Provide the (X, Y) coordinate of the cell's center where the given text is located.  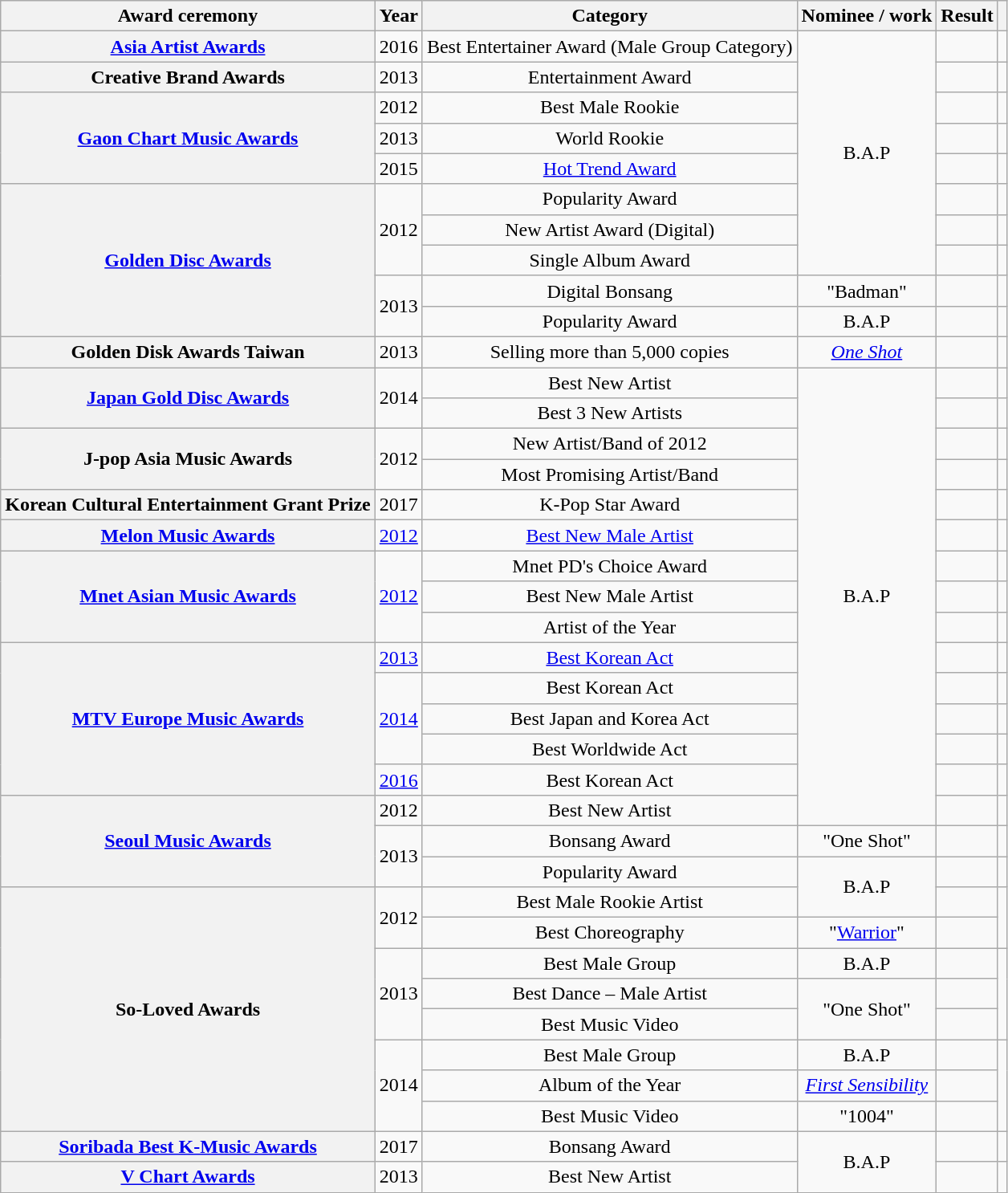
Digital Bonsang (610, 291)
Gaon Chart Music Awards (188, 138)
Creative Brand Awards (188, 77)
"Badman" (867, 291)
Melon Music Awards (188, 535)
Entertainment Award (610, 77)
J-pop Asia Music Awards (188, 459)
"1004" (867, 1116)
Korean Cultural Entertainment Grant Prize (188, 505)
New Artist/Band of 2012 (610, 444)
Selling more than 5,000 copies (610, 352)
Artist of the Year (610, 627)
Japan Gold Disc Awards (188, 398)
Best Dance – Male Artist (610, 994)
Golden Disk Awards Taiwan (188, 352)
Year (398, 16)
World Rookie (610, 138)
Golden Disc Awards (188, 260)
Asia Artist Awards (188, 47)
Single Album Award (610, 260)
Most Promising Artist/Band (610, 474)
Hot Trend Award (610, 169)
Best Entertainer Award (Male Group Category) (610, 47)
"Warrior" (867, 933)
Result (967, 16)
Mnet Asian Music Awards (188, 596)
Soribada Best K-Music Awards (188, 1146)
Best Male Rookie Artist (610, 902)
Nominee / work (867, 16)
Best 3 New Artists (610, 413)
So-Loved Awards (188, 1009)
New Artist Award (Digital) (610, 230)
MTV Europe Music Awards (188, 719)
K-Pop Star Award (610, 505)
V Chart Awards (188, 1177)
One Shot (867, 352)
Best Worldwide Act (610, 749)
Category (610, 16)
Best Japan and Korea Act (610, 719)
Best Choreography (610, 933)
Mnet PD's Choice Award (610, 566)
Album of the Year (610, 1085)
2015 (398, 169)
First Sensibility (867, 1085)
Best Male Rookie (610, 108)
Award ceremony (188, 16)
Seoul Music Awards (188, 841)
